Pinpoint the cell where the given text exists, returning its [X, Y] midpoint coordinate. 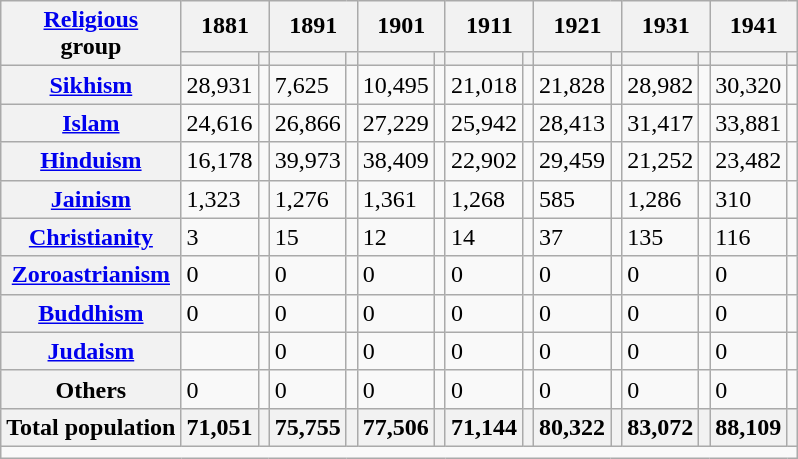
37 [572, 237]
38,409 [396, 161]
Christianity [91, 237]
1941 [754, 26]
16,178 [220, 161]
3 [220, 237]
28,931 [220, 85]
1921 [578, 26]
33,881 [748, 123]
1881 [225, 26]
24,616 [220, 123]
28,413 [572, 123]
Total population [91, 427]
22,902 [484, 161]
116 [748, 237]
25,942 [484, 123]
1911 [489, 26]
1891 [313, 26]
1901 [401, 26]
15 [308, 237]
Zoroastrianism [91, 275]
7,625 [308, 85]
21,252 [660, 161]
Others [91, 389]
31,417 [660, 123]
585 [572, 199]
Judaism [91, 351]
Religiousgroup [91, 34]
310 [748, 199]
39,973 [308, 161]
10,495 [396, 85]
1931 [666, 26]
1,276 [308, 199]
Jainism [91, 199]
1,286 [660, 199]
26,866 [308, 123]
Hinduism [91, 161]
75,755 [308, 427]
1,323 [220, 199]
21,828 [572, 85]
23,482 [748, 161]
28,982 [660, 85]
1,361 [396, 199]
71,051 [220, 427]
71,144 [484, 427]
135 [660, 237]
Islam [91, 123]
77,506 [396, 427]
21,018 [484, 85]
14 [484, 237]
Buddhism [91, 313]
80,322 [572, 427]
12 [396, 237]
27,229 [396, 123]
83,072 [660, 427]
Sikhism [91, 85]
1,268 [484, 199]
29,459 [572, 161]
30,320 [748, 85]
88,109 [748, 427]
